Determine the (x, y) coordinate at the center of the cell enclosing the given text.  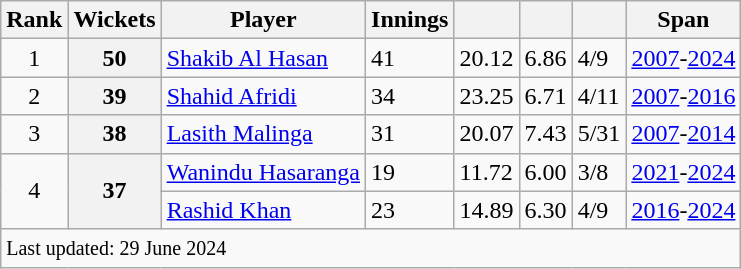
6.00 (546, 172)
2021-2024 (684, 172)
20.12 (486, 58)
39 (114, 96)
Last updated: 29 June 2024 (371, 248)
34 (410, 96)
Shakib Al Hasan (263, 58)
23 (410, 210)
37 (114, 191)
2 (34, 96)
6.71 (546, 96)
6.86 (546, 58)
Innings (410, 20)
2007-2014 (684, 134)
50 (114, 58)
4/11 (599, 96)
2007-2016 (684, 96)
20.07 (486, 134)
23.25 (486, 96)
2016-2024 (684, 210)
Wickets (114, 20)
3 (34, 134)
2007-2024 (684, 58)
38 (114, 134)
31 (410, 134)
Wanindu Hasaranga (263, 172)
1 (34, 58)
41 (410, 58)
6.30 (546, 210)
7.43 (546, 134)
Shahid Afridi (263, 96)
Span (684, 20)
Player (263, 20)
Rashid Khan (263, 210)
4 (34, 191)
5/31 (599, 134)
11.72 (486, 172)
19 (410, 172)
3/8 (599, 172)
Lasith Malinga (263, 134)
Rank (34, 20)
14.89 (486, 210)
